Pinpoint the cell where the given text exists, returning its (X, Y) midpoint coordinate. 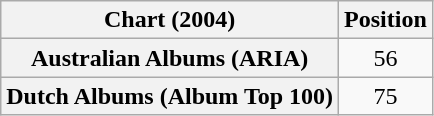
Australian Albums (ARIA) (170, 58)
Dutch Albums (Album Top 100) (170, 96)
56 (386, 58)
75 (386, 96)
Position (386, 20)
Chart (2004) (170, 20)
